Search for the cell housing the specified text and yield its [X, Y] center coordinate. 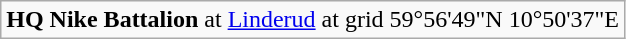
HQ Nike Battalion at Linderud at grid 59°56'49"N 10°50'37"E [313, 20]
